Provide the (X, Y) coordinate of the cell's center where the given text is located.  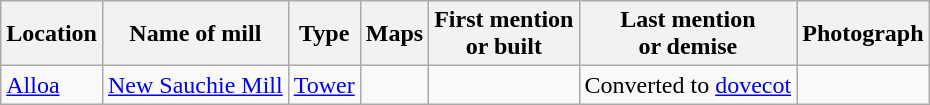
Tower (324, 85)
Last mention or demise (688, 34)
Converted to dovecot (688, 85)
Photograph (863, 34)
Type (324, 34)
New Sauchie Mill (195, 85)
Maps (394, 34)
Location (52, 34)
Name of mill (195, 34)
First mentionor built (504, 34)
Alloa (52, 85)
